Provide the (x, y) coordinate of the cell's center where the given text is located.  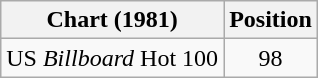
Chart (1981) (112, 20)
Position (271, 20)
98 (271, 58)
US Billboard Hot 100 (112, 58)
